Pinpoint the cell where the given text exists, returning its (x, y) midpoint coordinate. 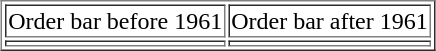
Order bar after 1961 (330, 20)
Order bar before 1961 (115, 20)
